Detect which cell encompasses the target text, then output its [x, y] center coordinate. 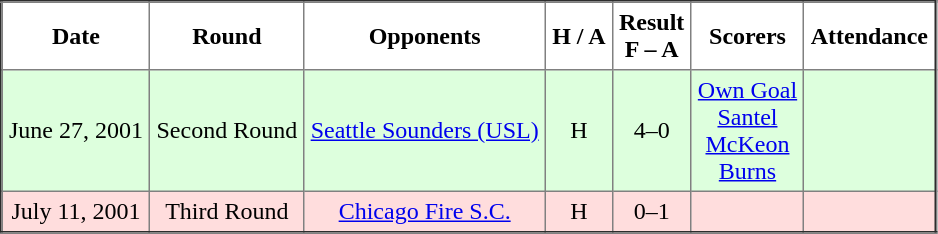
0–1 [652, 212]
Scorers [748, 36]
Second Round [227, 131]
4–0 [652, 131]
Date [76, 36]
July 11, 2001 [76, 212]
Chicago Fire S.C. [424, 212]
Own Goal Santel McKeon Burns [748, 131]
H / A [578, 36]
Round [227, 36]
Third Round [227, 212]
Opponents [424, 36]
June 27, 2001 [76, 131]
Attendance [870, 36]
Seattle Sounders (USL) [424, 131]
ResultF – A [652, 36]
